Determine the (X, Y) coordinate at the center of the cell enclosing the given text.  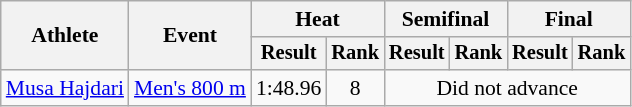
Did not advance (507, 88)
8 (355, 88)
Final (568, 19)
Heat (318, 19)
Musa Hajdari (65, 88)
Event (190, 36)
Semifinal (446, 19)
Athlete (65, 36)
Men's 800 m (190, 88)
1:48.96 (288, 88)
